Find where the given text appears and provide that cell's center as [x, y] coordinate. 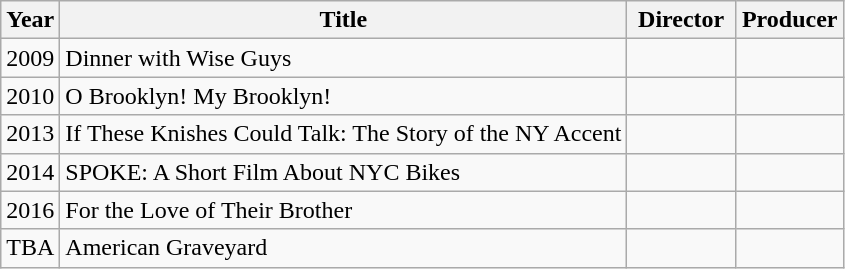
2010 [30, 96]
American Graveyard [344, 248]
Title [344, 20]
Producer [790, 20]
2016 [30, 210]
For the Love of Their Brother [344, 210]
Director [682, 20]
2013 [30, 134]
If These Knishes Could Talk: The Story of the NY Accent [344, 134]
O Brooklyn! My Brooklyn! [344, 96]
Dinner with Wise Guys [344, 58]
SPOKE: A Short Film About NYC Bikes [344, 172]
2009 [30, 58]
2014 [30, 172]
Year [30, 20]
TBA [30, 248]
